Extract the (x, y) coordinate from the center of the cell holding the provided text.  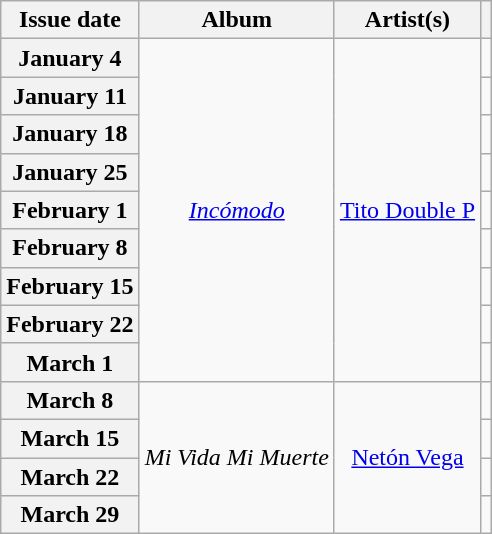
January 25 (70, 172)
Incómodo (236, 210)
Mi Vida Mi Muerte (236, 457)
February 15 (70, 286)
February 8 (70, 248)
Netón Vega (407, 457)
March 8 (70, 400)
Artist(s) (407, 20)
February 1 (70, 210)
February 22 (70, 324)
March 22 (70, 477)
Tito Double P (407, 210)
March 15 (70, 438)
March 29 (70, 515)
January 11 (70, 96)
Issue date (70, 20)
January 4 (70, 58)
Album (236, 20)
March 1 (70, 362)
January 18 (70, 134)
